Locate the cell with the specified text and output its (x, y) center coordinate. 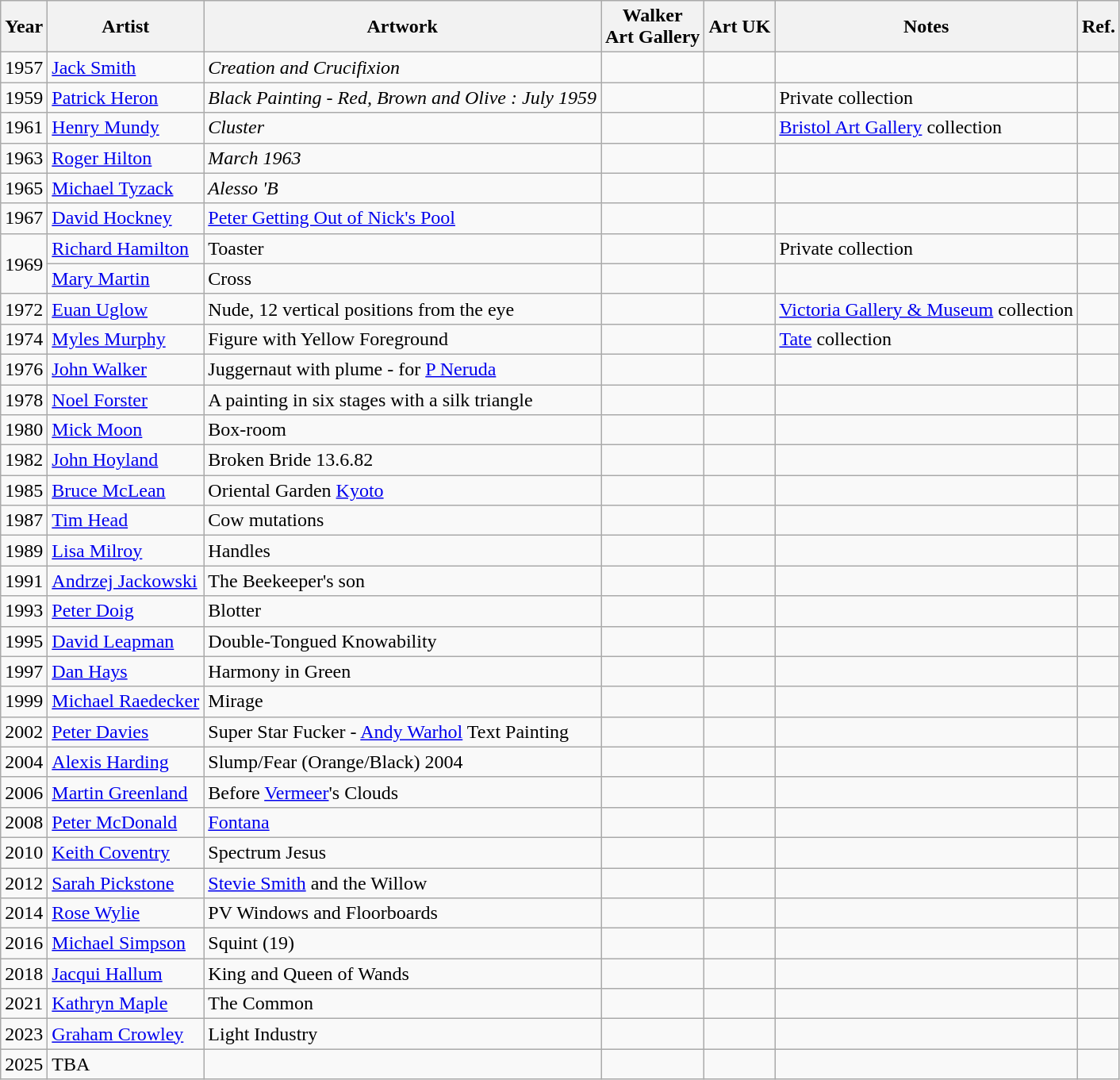
2006 (24, 792)
Euan Uglow (125, 309)
Richard Hamilton (125, 248)
Keith Coventry (125, 852)
Nude, 12 vertical positions from the eye (403, 309)
1972 (24, 309)
1982 (24, 460)
Michael Simpson (125, 944)
Box-room (403, 430)
Artist (125, 27)
Black Painting - Red, Brown and Olive : July 1959 (403, 98)
Peter Davies (125, 732)
1963 (24, 158)
The Common (403, 1004)
1965 (24, 188)
Artwork (403, 27)
David Hockney (125, 218)
Roger Hilton (125, 158)
Jacqui Hallum (125, 974)
Light Industry (403, 1034)
1999 (24, 701)
Harmony in Green (403, 671)
TBA (125, 1064)
Fontana (403, 822)
Art UK (739, 27)
Mary Martin (125, 279)
2023 (24, 1034)
1989 (24, 551)
2004 (24, 762)
Broken Bride 13.6.82 (403, 460)
Double-Tongued Knowability (403, 641)
1976 (24, 369)
Michael Raedecker (125, 701)
Before Vermeer's Clouds (403, 792)
Tate collection (926, 339)
The Beekeeper's son (403, 581)
Patrick Heron (125, 98)
1987 (24, 521)
Figure with Yellow Foreground (403, 339)
2021 (24, 1004)
Spectrum Jesus (403, 852)
2016 (24, 944)
1985 (24, 490)
PV Windows and Floorboards (403, 913)
2014 (24, 913)
A painting in six stages with a silk triangle (403, 399)
John Hoyland (125, 460)
Peter Doig (125, 611)
Ref. (1098, 27)
Oriental Garden Kyoto (403, 490)
Bruce McLean (125, 490)
Martin Greenland (125, 792)
Toaster (403, 248)
Slump/Fear (Orange/Black) 2004 (403, 762)
Stevie Smith and the Willow (403, 883)
Super Star Fucker - Andy Warhol Text Painting (403, 732)
Tim Head (125, 521)
Dan Hays (125, 671)
Year (24, 27)
Victoria Gallery & Museum collection (926, 309)
1974 (24, 339)
Andrzej Jackowski (125, 581)
John Walker (125, 369)
1978 (24, 399)
1967 (24, 218)
1995 (24, 641)
David Leapman (125, 641)
2010 (24, 852)
Sarah Pickstone (125, 883)
Blotter (403, 611)
1980 (24, 430)
Cow mutations (403, 521)
Creation and Crucifixion (403, 67)
Mick Moon (125, 430)
2012 (24, 883)
WalkerArt Gallery (653, 27)
Peter McDonald (125, 822)
1997 (24, 671)
March 1963 (403, 158)
King and Queen of Wands (403, 974)
1959 (24, 98)
1961 (24, 128)
2008 (24, 822)
1991 (24, 581)
Kathryn Maple (125, 1004)
Jack Smith (125, 67)
2018 (24, 974)
Myles Murphy (125, 339)
Alexis Harding (125, 762)
1969 (24, 263)
Cross (403, 279)
Handles (403, 551)
Henry Mundy (125, 128)
Graham Crowley (125, 1034)
2002 (24, 732)
1957 (24, 67)
Mirage (403, 701)
Juggernaut with plume - for P Neruda (403, 369)
Michael Tyzack (125, 188)
Alesso 'B (403, 188)
2025 (24, 1064)
Noel Forster (125, 399)
Rose Wylie (125, 913)
1993 (24, 611)
Notes (926, 27)
Cluster (403, 128)
Peter Getting Out of Nick's Pool (403, 218)
Lisa Milroy (125, 551)
Squint (19) (403, 944)
Bristol Art Gallery collection (926, 128)
